Pinpoint the cell where the given text exists, returning its [X, Y] midpoint coordinate. 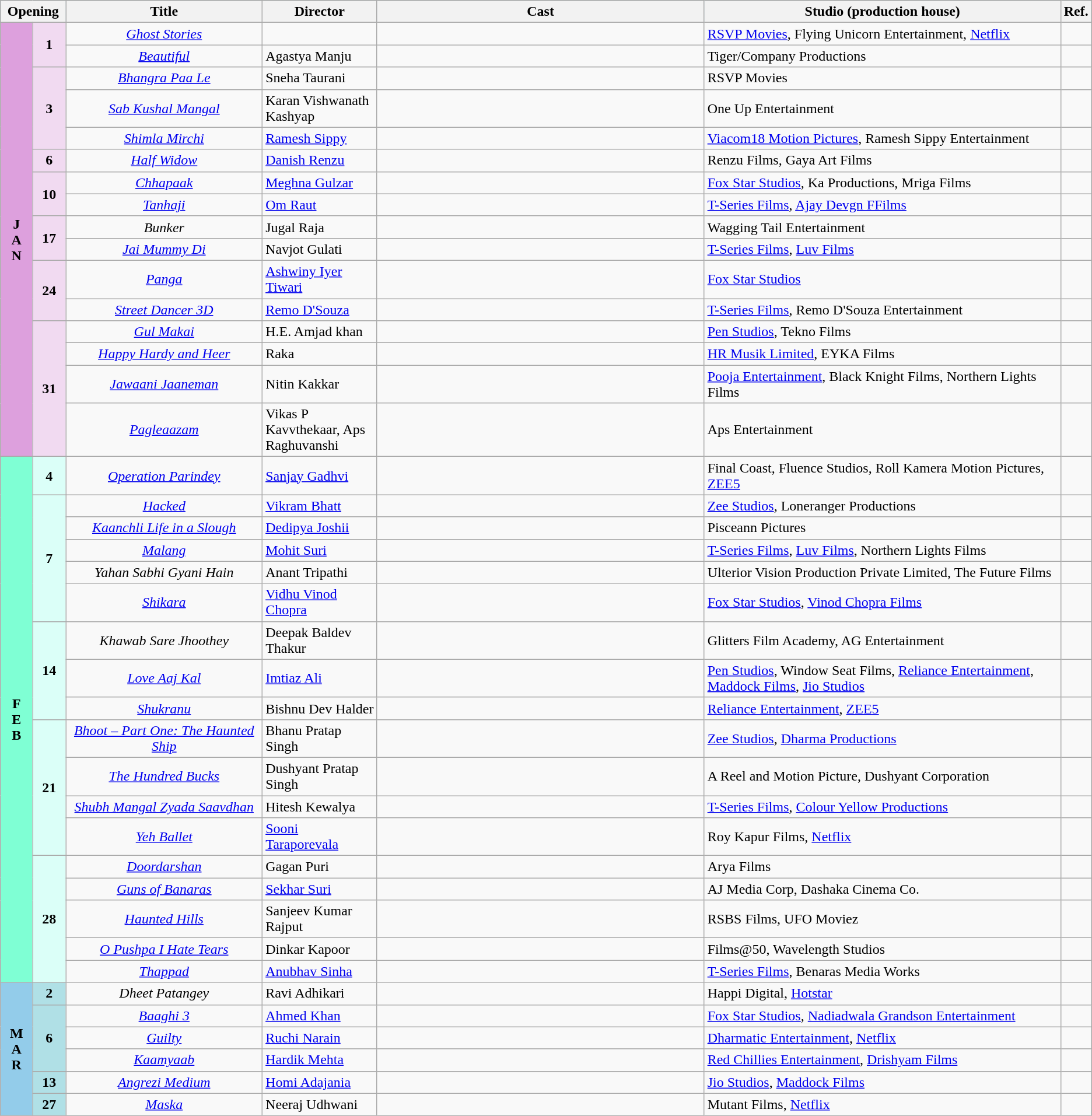
Opening [33, 12]
Vidhu Vinod Chopra [320, 602]
Angrezi Medium [164, 1082]
Pooja Entertainment, Black Knight Films, Northern Lights Films [882, 384]
Viacom18 Motion Pictures, Ramesh Sippy Entertainment [882, 138]
Thappad [164, 971]
Gul Makai [164, 332]
RSVP Movies, Flying Unicorn Entertainment, Netflix [882, 34]
Ghost Stories [164, 34]
A Reel and Motion Picture, Dushyant Corporation [882, 776]
Baaghi 3 [164, 1016]
Dedipya Joshii [320, 528]
27 [49, 1104]
Khawab Sare Jhoothey [164, 641]
RSVP Movies [882, 78]
Bunker [164, 227]
Jio Studios, Maddock Films [882, 1082]
Vikas P Kavvthekaar, Aps Raghuvanshi [320, 430]
Shimla Mirchi [164, 138]
HR Musik Limited, EYKA Films [882, 354]
13 [49, 1082]
Happy Hardy and Heer [164, 354]
Vikram Bhatt [320, 506]
Kaamyaab [164, 1060]
Title [164, 12]
Agastya Manju [320, 56]
Raka [320, 354]
Dinkar Kapoor [320, 949]
21 [49, 788]
Ahmed Khan [320, 1016]
24 [49, 291]
Om Raut [320, 205]
Sanjeev Kumar Rajput [320, 919]
31 [49, 389]
Hardik Mehta [320, 1060]
Guilty [164, 1038]
Renzu Films, Gaya Art Films [882, 160]
Karan Vishwanath Kashyap [320, 109]
Remo D'Souza [320, 310]
Happi Digital, Hotstar [882, 993]
Fox Star Studios [882, 279]
Dheet Patangey [164, 993]
Final Coast, Fluence Studios, Roll Kamera Motion Pictures, ZEE5 [882, 476]
AJ Media Corp, Dashaka Cinema Co. [882, 889]
Danish Renzu [320, 160]
Imtiaz Ali [320, 678]
Fox Star Studios, Vinod Chopra Films [882, 602]
Bhangra Paa Le [164, 78]
T-Series Films, Benaras Media Works [882, 971]
Jugal Raja [320, 227]
Bhanu Pratap Singh [320, 739]
Red Chillies Entertainment, Drishyam Films [882, 1060]
Doordarshan [164, 867]
Anubhav Sinha [320, 971]
28 [49, 919]
Meghna Gulzar [320, 183]
Mutant Films, Netflix [882, 1104]
Yahan Sabhi Gyani Hain [164, 572]
Navjot Gulati [320, 249]
Sanjay Gadhvi [320, 476]
Tiger/Company Productions [882, 56]
Jawaani Jaaneman [164, 384]
Bishnu Dev Halder [320, 708]
7 [49, 558]
Sneha Taurani [320, 78]
Chhapaak [164, 183]
Haunted Hills [164, 919]
Pisceann Pictures [882, 528]
Arya Films [882, 867]
Reliance Entertainment, ZEE5 [882, 708]
FEB [16, 720]
Malang [164, 550]
Bhoot – Part One: The Haunted Ship [164, 739]
JAN [16, 240]
Sooni Taraporevala [320, 837]
Ashwiny Iyer Tiwari [320, 279]
Wagging Tail Entertainment [882, 227]
3 [49, 109]
4 [49, 476]
Zee Studios, Dharma Productions [882, 739]
Love Aaj Kal [164, 678]
T-Series Films, Luv Films, Northern Lights Films [882, 550]
Cast [540, 12]
T-Series Films, Colour Yellow Productions [882, 807]
Films@50, Wavelength Studios [882, 949]
Ruchi Narain [320, 1038]
Nitin Kakkar [320, 384]
2 [49, 993]
Director [320, 12]
Mohit Suri [320, 550]
Fox Star Studios, Ka Productions, Mriga Films [882, 183]
Sekhar Suri [320, 889]
Neeraj Udhwani [320, 1104]
Operation Parindey [164, 476]
One Up Entertainment [882, 109]
Deepak Baldev Thakur [320, 641]
Glitters Film Academy, AG Entertainment [882, 641]
Panga [164, 279]
Dushyant Pratap Singh [320, 776]
O Pushpa I Hate Tears [164, 949]
Hitesh Kewalya [320, 807]
Hacked [164, 506]
The Hundred Bucks [164, 776]
14 [49, 670]
Anant Tripathi [320, 572]
Studio (production house) [882, 12]
T-Series Films, Luv Films [882, 249]
H.E. Amjad khan [320, 332]
MAR [16, 1049]
Maska [164, 1104]
Tanhaji [164, 205]
Dharmatic Entertainment, Netflix [882, 1038]
Shukranu [164, 708]
Guns of Banaras [164, 889]
Roy Kapur Films, Netflix [882, 837]
Ravi Adhikari [320, 993]
RSBS Films, UFO Moviez [882, 919]
Yeh Ballet [164, 837]
Zee Studios, Loneranger Productions [882, 506]
Beautiful [164, 56]
1 [49, 45]
Kaanchli Life in a Slough [164, 528]
T-Series Films, Remo D'Souza Entertainment [882, 310]
Half Widow [164, 160]
Pen Studios, Window Seat Films, Reliance Entertainment, Maddock Films, Jio Studios [882, 678]
Ulterior Vision Production Private Limited, The Future Films [882, 572]
Pen Studios, Tekno Films [882, 332]
Ramesh Sippy [320, 138]
Sab Kushal Mangal [164, 109]
17 [49, 238]
10 [49, 194]
Gagan Puri [320, 867]
T-Series Films, Ajay Devgn FFilms [882, 205]
Pagleaazam [164, 430]
Ref. [1076, 12]
Fox Star Studios, Nadiadwala Grandson Entertainment [882, 1016]
Jai Mummy Di [164, 249]
Aps Entertainment [882, 430]
Shikara [164, 602]
Shubh Mangal Zyada Saavdhan [164, 807]
Street Dancer 3D [164, 310]
Homi Adajania [320, 1082]
